Locate the cell with the specified text and output its [x, y] center coordinate. 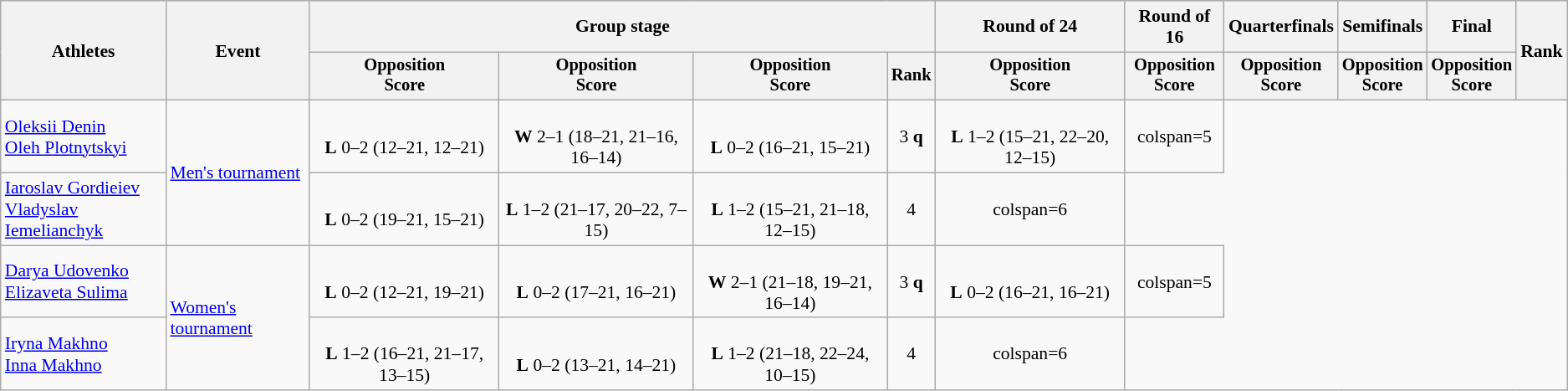
L 1–2 (21–17, 20–22, 7–15) [596, 209]
L 0–2 (12–21, 19–21) [405, 281]
Round of 16 [1174, 27]
Event [237, 50]
Oleksii DeninOleh Plotnytskyi [84, 137]
L 1–2 (15–21, 22–20, 12–15) [1030, 137]
Darya UdovenkoElizaveta Sulima [84, 281]
W 2–1 (18–21, 21–16, 16–14) [596, 137]
Final [1472, 27]
Group stage [622, 27]
Men's tournament [237, 172]
L 0–2 (16–21, 15–21) [790, 137]
Iaroslav GordieievVladyslav Iemelianchyk [84, 209]
L 0–2 (19–21, 15–21) [405, 209]
Women's tournament [237, 318]
Round of 24 [1030, 27]
Athletes [84, 50]
Iryna MakhnoInna Makhno [84, 355]
L 0–2 (16–21, 16–21) [1030, 281]
L 1–2 (15–21, 21–18, 12–15) [790, 209]
Quarterfinals [1281, 27]
L 1–2 (21–18, 22–24, 10–15) [790, 355]
L 0–2 (17–21, 16–21) [596, 281]
L 0–2 (13–21, 14–21) [596, 355]
Semifinals [1383, 27]
L 1–2 (16–21, 21–17, 13–15) [405, 355]
L 0–2 (12–21, 12–21) [405, 137]
W 2–1 (21–18, 19–21, 16–14) [790, 281]
